Pinpoint the cell where the given text exists, returning its [x, y] midpoint coordinate. 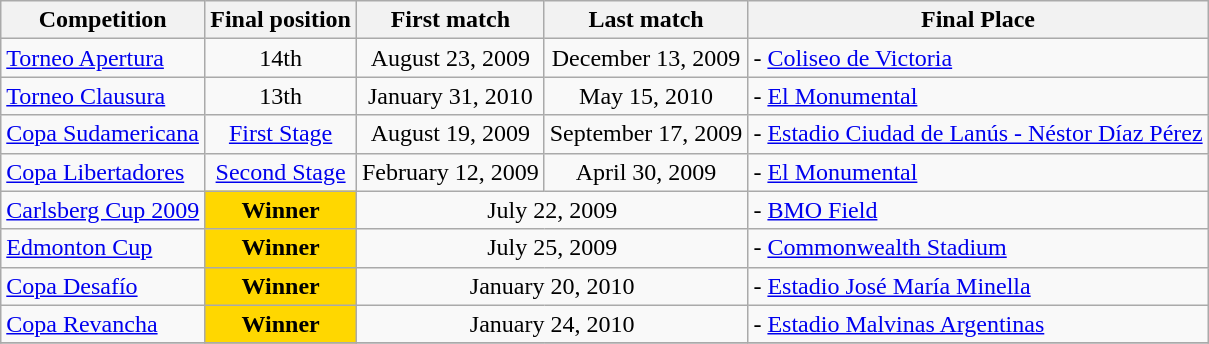
May 15, 2010 [646, 96]
April 30, 2009 [646, 172]
- Estadio Ciudad de Lanús - Néstor Díaz Pérez [978, 134]
Final position [281, 20]
13th [281, 96]
July 25, 2009 [552, 248]
- Estadio José María Minella [978, 286]
Torneo Apertura [103, 58]
January 24, 2010 [552, 324]
September 17, 2009 [646, 134]
- Estadio Malvinas Argentinas [978, 324]
Torneo Clausura [103, 96]
July 22, 2009 [552, 210]
First match [450, 20]
Edmonton Cup [103, 248]
Copa Revancha [103, 324]
Last match [646, 20]
January 31, 2010 [450, 96]
First Stage [281, 134]
- Commonwealth Stadium [978, 248]
August 19, 2009 [450, 134]
Second Stage [281, 172]
Copa Desafío [103, 286]
February 12, 2009 [450, 172]
Copa Sudamericana [103, 134]
Competition [103, 20]
14th [281, 58]
Copa Libertadores [103, 172]
Carlsberg Cup 2009 [103, 210]
Final Place [978, 20]
- BMO Field [978, 210]
August 23, 2009 [450, 58]
- Coliseo de Victoria [978, 58]
December 13, 2009 [646, 58]
January 20, 2010 [552, 286]
